Pinpoint the cell where the given text exists, returning its [X, Y] midpoint coordinate. 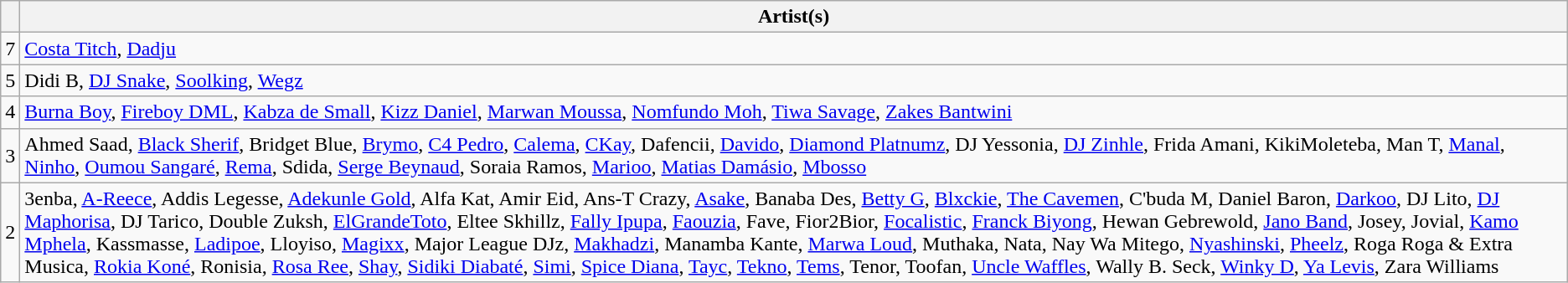
Artist(s) [794, 17]
2 [10, 233]
5 [10, 80]
Burna Boy, Fireboy DML, Kabza de Small, Kizz Daniel, Marwan Moussa, Nomfundo Moh, Tiwa Savage, Zakes Bantwini [794, 112]
4 [10, 112]
Costa Titch, Dadju [794, 49]
Didi B, DJ Snake, Soolking, Wegz [794, 80]
3 [10, 156]
7 [10, 49]
